Detect which cell encompasses the target text, then output its (x, y) center coordinate. 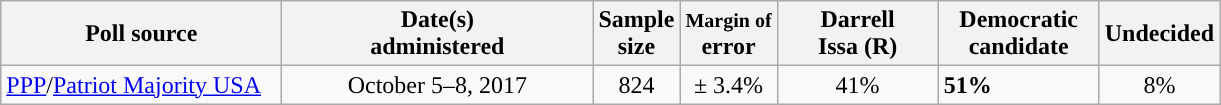
824 (636, 85)
Date(s)administered (438, 34)
Samplesize (636, 34)
PPP/Patriot Majority USA (142, 85)
Undecided (1159, 34)
Poll source (142, 34)
41% (858, 85)
Democraticcandidate (1018, 34)
October 5–8, 2017 (438, 85)
8% (1159, 85)
± 3.4% (728, 85)
Margin oferror (728, 34)
DarrellIssa (R) (858, 34)
51% (1018, 85)
